Detect which cell encompasses the target text, then output its [X, Y] center coordinate. 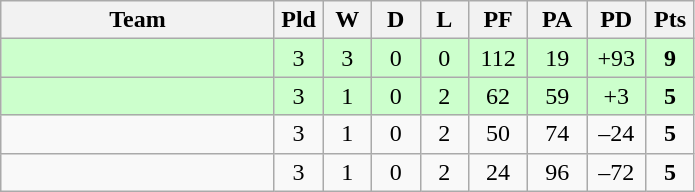
W [348, 20]
PA [558, 20]
Team [138, 20]
24 [498, 172]
PD [616, 20]
–72 [616, 172]
9 [670, 58]
62 [498, 96]
L [444, 20]
+93 [616, 58]
–24 [616, 134]
+3 [616, 96]
19 [558, 58]
50 [498, 134]
Pld [298, 20]
D [396, 20]
59 [558, 96]
96 [558, 172]
Pts [670, 20]
112 [498, 58]
PF [498, 20]
74 [558, 134]
